Find where the given text appears and provide that cell's center as (x, y) coordinate. 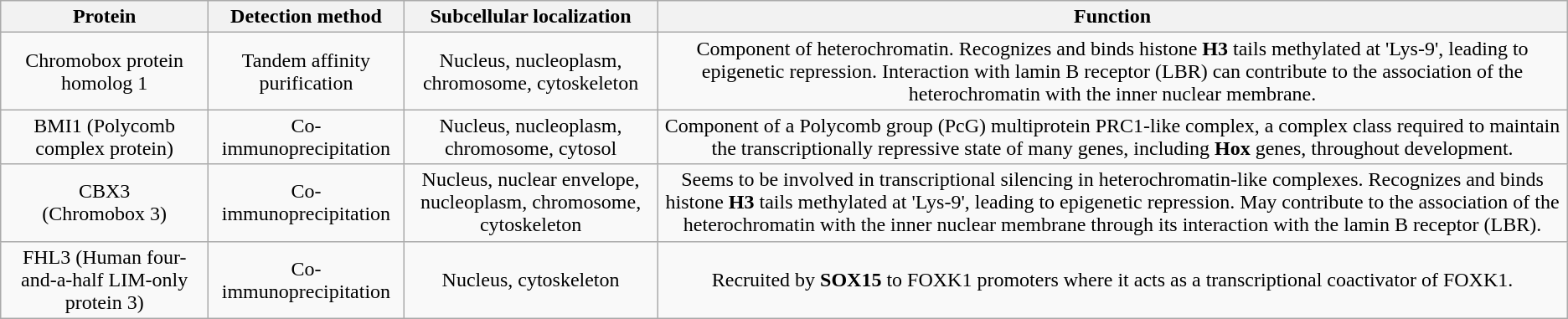
Nucleus, nucleoplasm, chromosome, cytoskeleton (530, 71)
Function (1112, 17)
Tandem affinity purification (307, 71)
Nucleus, nucleoplasm, chromosome, cytosol (530, 137)
Chromobox protein homolog 1 (105, 71)
Protein (105, 17)
Nucleus, nuclear envelope, nucleoplasm, chromosome, cytoskeleton (530, 203)
FHL3 (Human four-and-a-half LIM-only protein 3) (105, 280)
BMI1 (Polycomb complex protein) (105, 137)
Recruited by SOX15 to FOXK1 promoters where it acts as a transcriptional coactivator of FOXK1. (1112, 280)
Subcellular localization (530, 17)
Detection method (307, 17)
CBX3(Chromobox 3) (105, 203)
Nucleus, cytoskeleton (530, 280)
